Output the [x, y] coordinate of the center of the cell containing the given text.  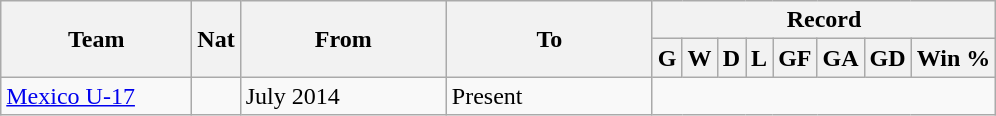
D [731, 58]
July 2014 [343, 96]
Record [824, 20]
Nat [216, 39]
GD [888, 58]
Mexico U-17 [96, 96]
G [667, 58]
From [343, 39]
Win % [954, 58]
Present [549, 96]
GA [840, 58]
L [760, 58]
To [549, 39]
Team [96, 39]
W [700, 58]
GF [795, 58]
